Find where the given text appears and provide that cell's center as (x, y) coordinate. 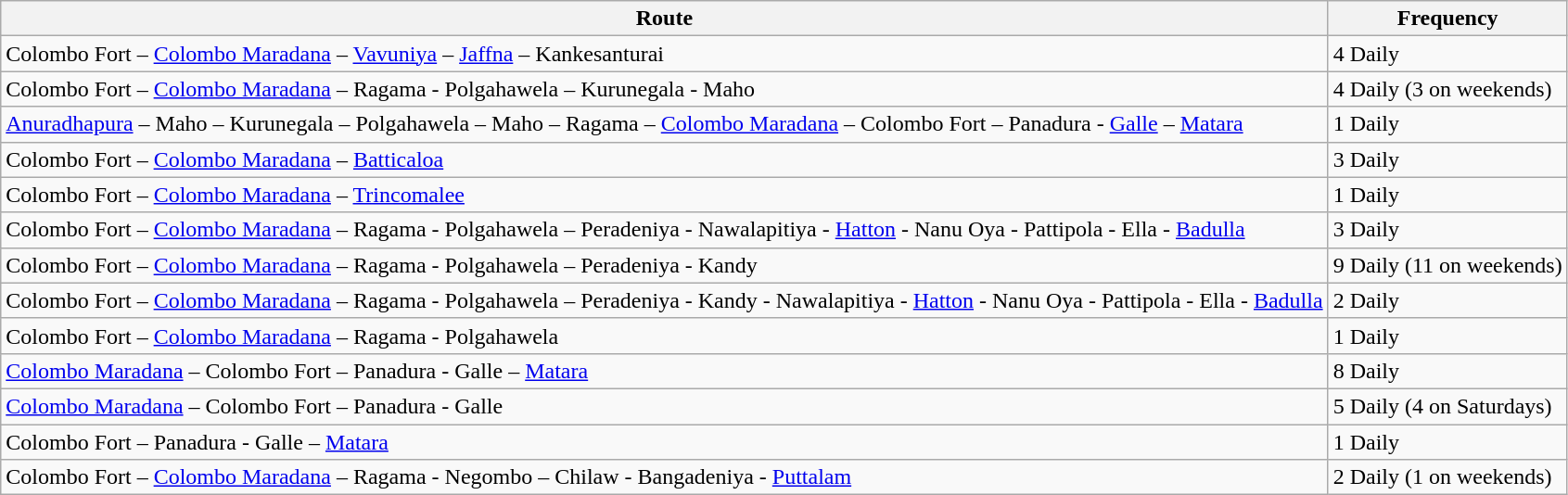
8 Daily (1447, 371)
Colombo Maradana – Colombo Fort – Panadura - Galle – Matara (664, 371)
Colombo Fort – Colombo Maradana – Ragama - Polgahawela (664, 336)
Colombo Fort – Colombo Maradana – Ragama - Polgahawela – Peradeniya - Kandy - Nawalapitiya - Hatton - Nanu Oya - Pattipola - Ella - Badulla (664, 300)
Colombo Fort – Colombo Maradana – Batticaloa (664, 159)
Route (664, 19)
Colombo Fort – Colombo Maradana – Vavuniya – Jaffna – Kankesanturai (664, 54)
Colombo Fort – Colombo Maradana – Ragama - Polgahawela – Peradeniya - Nawalapitiya - Hatton - Nanu Oya - Pattipola - Ella - Badulla (664, 230)
4 Daily (3 on weekends) (1447, 89)
2 Daily (1447, 300)
Frequency (1447, 19)
2 Daily (1 on weekends) (1447, 477)
Colombo Maradana – Colombo Fort – Panadura - Galle (664, 406)
Colombo Fort – Colombo Maradana – Ragama - Negombo – Chilaw - Bangadeniya - Puttalam (664, 477)
5 Daily (4 on Saturdays) (1447, 406)
Colombo Fort – Colombo Maradana – Ragama - Polgahawela – Kurunegala - Maho (664, 89)
Colombo Fort – Panadura - Galle – Matara (664, 442)
4 Daily (1447, 54)
9 Daily (11 on weekends) (1447, 265)
Anuradhapura – Maho – Kurunegala – Polgahawela – Maho – Ragama – Colombo Maradana – Colombo Fort – Panadura - Galle – Matara (664, 124)
Colombo Fort – Colombo Maradana – Ragama - Polgahawela – Peradeniya - Kandy (664, 265)
Colombo Fort – Colombo Maradana – Trincomalee (664, 195)
